Identify which cell holds the provided text, then report its (X, Y) central coordinate. 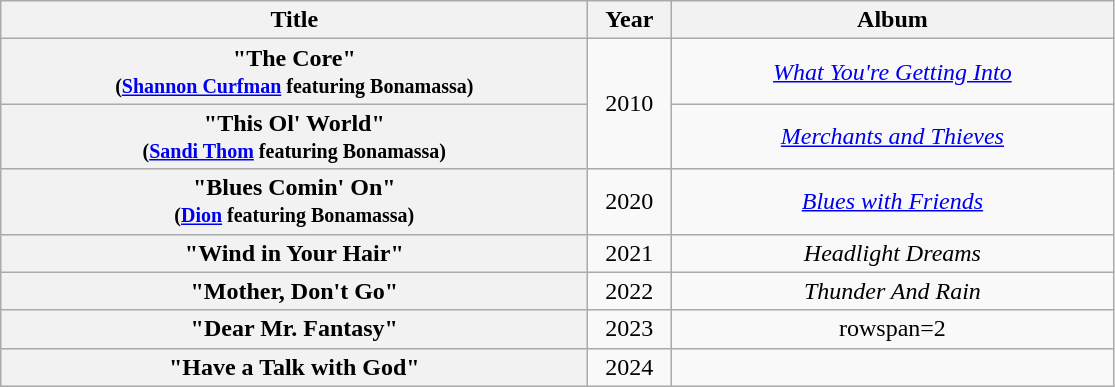
rowspan=2 (892, 329)
"Wind in Your Hair" (294, 253)
"The Core"(Shannon Curfman featuring Bonamassa) (294, 72)
Thunder And Rain (892, 291)
Album (892, 20)
2021 (630, 253)
Blues with Friends (892, 202)
2023 (630, 329)
2022 (630, 291)
Year (630, 20)
Headlight Dreams (892, 253)
2020 (630, 202)
Title (294, 20)
2024 (630, 367)
"Blues Comin' On"(Dion featuring Bonamassa) (294, 202)
"Dear Mr. Fantasy" (294, 329)
What You're Getting Into (892, 72)
"Have a Talk with God" (294, 367)
Merchants and Thieves (892, 136)
"This Ol' World"(Sandi Thom featuring Bonamassa) (294, 136)
"Mother, Don't Go" (294, 291)
2010 (630, 104)
